Search for the cell housing the specified text and yield its [x, y] center coordinate. 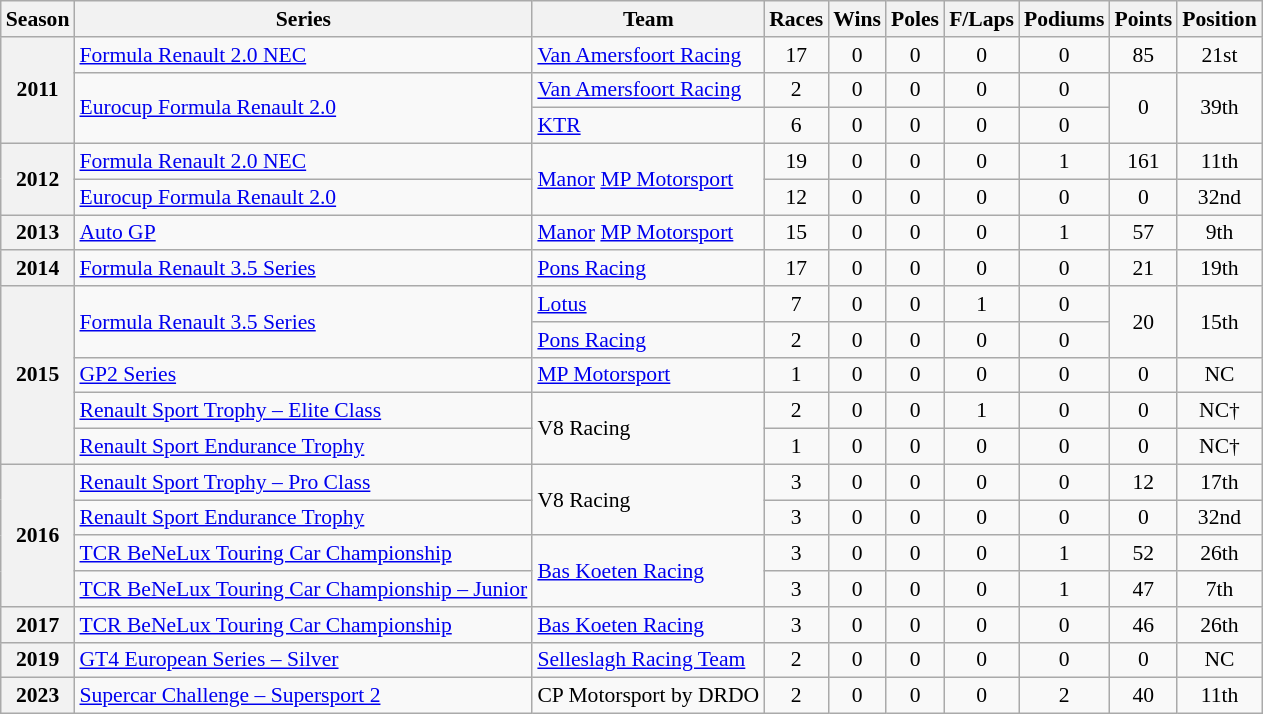
46 [1144, 625]
15th [1219, 322]
17th [1219, 482]
2013 [38, 233]
19 [796, 162]
Wins [857, 19]
15 [796, 233]
52 [1144, 554]
161 [1144, 162]
Team [648, 19]
7th [1219, 589]
39th [1219, 108]
F/Laps [982, 19]
Points [1144, 19]
Auto GP [303, 233]
57 [1144, 233]
2016 [38, 535]
40 [1144, 696]
19th [1219, 269]
21st [1219, 55]
Selleslagh Racing Team [648, 660]
GT4 European Series – Silver [303, 660]
Series [303, 19]
TCR BeNeLux Touring Car Championship – Junior [303, 589]
Podiums [1064, 19]
Supercar Challenge – Supersport 2 [303, 696]
Races [796, 19]
Season [38, 19]
Lotus [648, 304]
Position [1219, 19]
2019 [38, 660]
Renault Sport Trophy – Elite Class [303, 411]
20 [1144, 322]
2012 [38, 180]
MP Motorsport [648, 375]
2015 [38, 375]
47 [1144, 589]
2014 [38, 269]
2011 [38, 90]
KTR [648, 126]
2017 [38, 625]
CP Motorsport by DRDO [648, 696]
7 [796, 304]
85 [1144, 55]
21 [1144, 269]
Poles [915, 19]
9th [1219, 233]
GP2 Series [303, 375]
Renault Sport Trophy – Pro Class [303, 482]
6 [796, 126]
2023 [38, 696]
